Return [X, Y] of the center of cell containing provided text 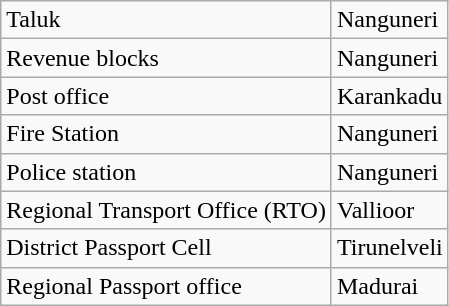
Taluk [166, 20]
Post office [166, 96]
Fire Station [166, 134]
Regional Passport office [166, 286]
Karankadu [390, 96]
Vallioor [390, 210]
Tirunelveli [390, 248]
District Passport Cell [166, 248]
Madurai [390, 286]
Police station [166, 172]
Regional Transport Office (RTO) [166, 210]
Revenue blocks [166, 58]
